Locate the cell with the specified text and output its (x, y) center coordinate. 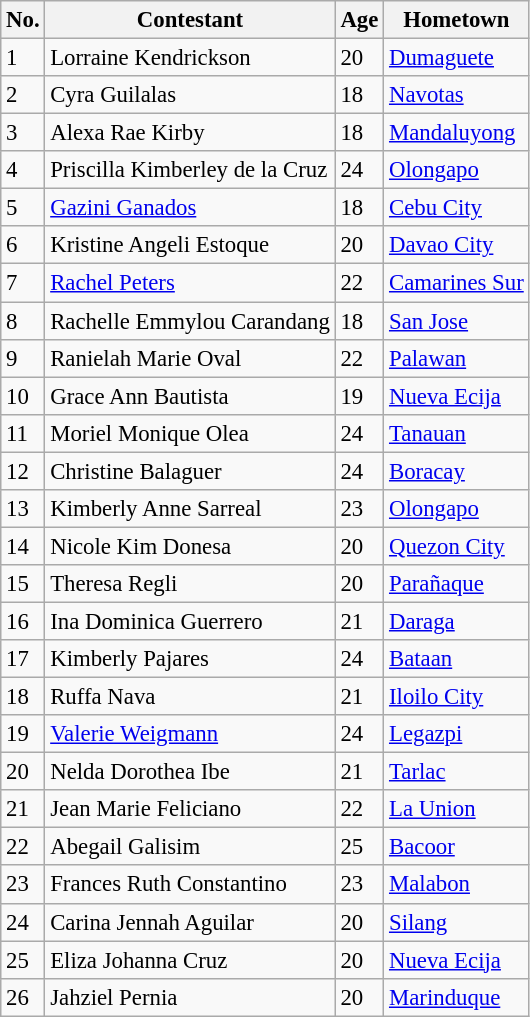
Quezon City (456, 546)
Contestant (190, 20)
Priscilla Kimberley de la Cruz (190, 170)
4 (23, 170)
Malabon (456, 885)
Lorraine Kendrickson (190, 58)
11 (23, 433)
Eliza Johanna Cruz (190, 960)
Jahziel Pernia (190, 997)
14 (23, 546)
Hometown (456, 20)
Kimberly Pajares (190, 659)
8 (23, 321)
Parañaque (456, 584)
Cebu City (456, 208)
Camarines Sur (456, 283)
Valerie Weigmann (190, 734)
Navotas (456, 95)
Theresa Regli (190, 584)
12 (23, 471)
Ranielah Marie Oval (190, 358)
Age (360, 20)
Legazpi (456, 734)
7 (23, 283)
Frances Ruth Constantino (190, 885)
Tanauan (456, 433)
Alexa Rae Kirby (190, 133)
Palawan (456, 358)
Bataan (456, 659)
2 (23, 95)
San Jose (456, 321)
Kristine Angeli Estoque (190, 245)
Marinduque (456, 997)
Dumaguete (456, 58)
6 (23, 245)
Tarlac (456, 772)
Boracay (456, 471)
17 (23, 659)
Moriel Monique Olea (190, 433)
26 (23, 997)
Christine Balaguer (190, 471)
13 (23, 509)
No. (23, 20)
Kimberly Anne Sarreal (190, 509)
Daraga (456, 621)
Cyra Guilalas (190, 95)
Iloilo City (456, 697)
Silang (456, 922)
16 (23, 621)
Carina Jennah Aguilar (190, 922)
Bacoor (456, 847)
Rachel Peters (190, 283)
15 (23, 584)
5 (23, 208)
1 (23, 58)
Nicole Kim Donesa (190, 546)
Grace Ann Bautista (190, 396)
10 (23, 396)
Jean Marie Feliciano (190, 809)
3 (23, 133)
Abegail Galisim (190, 847)
Mandaluyong (456, 133)
La Union (456, 809)
Davao City (456, 245)
Ruffa Nava (190, 697)
9 (23, 358)
Rachelle Emmylou Carandang (190, 321)
Ina Dominica Guerrero (190, 621)
Gazini Ganados (190, 208)
Nelda Dorothea Ibe (190, 772)
